Determine the (X, Y) coordinate at the center of the cell enclosing the given text.  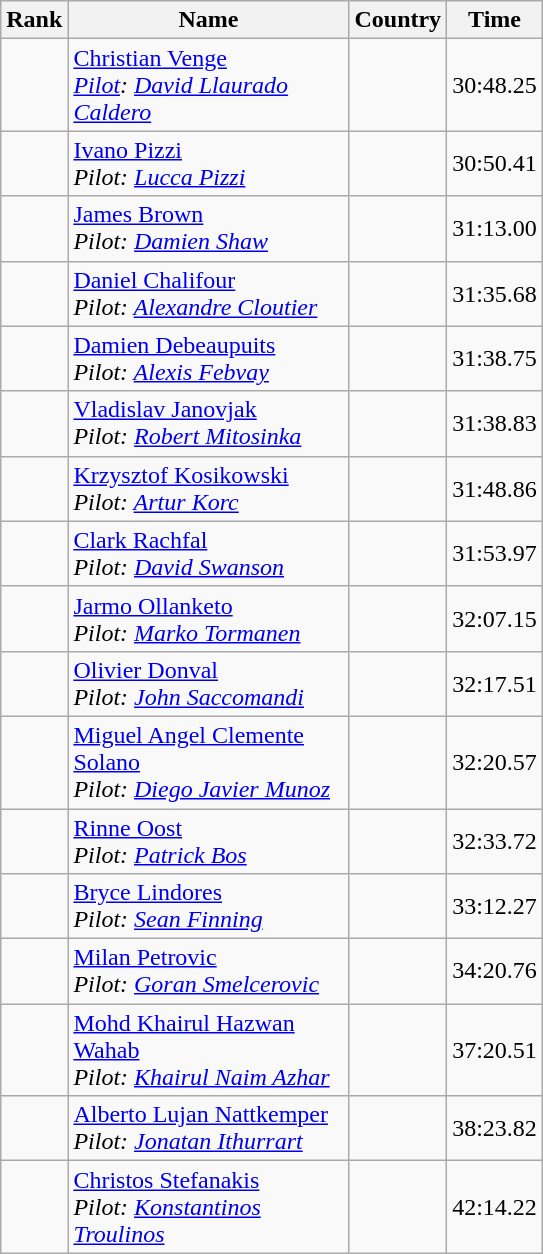
33:12.27 (495, 906)
34:20.76 (495, 972)
Christian VengePilot: David Llaurado Caldero (208, 85)
32:07.15 (495, 618)
Christos StefanakisPilot: Konstantinos Troulinos (208, 1207)
Milan PetrovicPilot: Goran Smelcerovic (208, 972)
31:53.97 (495, 554)
Ivano PizziPilot: Lucca Pizzi (208, 164)
31:38.75 (495, 358)
Vladislav JanovjakPilot: Robert Mitosinka (208, 424)
Damien DebeaupuitsPilot: Alexis Febvay (208, 358)
Jarmo OllanketoPilot: Marko Tormanen (208, 618)
James BrownPilot: Damien Shaw (208, 228)
32:33.72 (495, 840)
42:14.22 (495, 1207)
Bryce LindoresPilot: Sean Finning (208, 906)
Olivier DonvalPilot: John Saccomandi (208, 684)
31:13.00 (495, 228)
Clark RachfalPilot: David Swanson (208, 554)
Name (208, 20)
Time (495, 20)
Rank (34, 20)
Mohd Khairul Hazwan WahabPilot: Khairul Naim Azhar (208, 1050)
32:20.57 (495, 762)
31:38.83 (495, 424)
Alberto Lujan NattkemperPilot: Jonatan Ithurrart (208, 1128)
31:48.86 (495, 488)
Rinne OostPilot: Patrick Bos (208, 840)
30:50.41 (495, 164)
37:20.51 (495, 1050)
Country (398, 20)
38:23.82 (495, 1128)
31:35.68 (495, 294)
Daniel ChalifourPilot: Alexandre Cloutier (208, 294)
30:48.25 (495, 85)
Krzysztof KosikowskiPilot: Artur Korc (208, 488)
32:17.51 (495, 684)
Miguel Angel Clemente SolanoPilot: Diego Javier Munoz (208, 762)
